Identify which cell holds the provided text, then report its [X, Y] central coordinate. 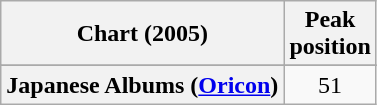
51 [330, 85]
Japanese Albums (Oricon) [142, 85]
Chart (2005) [142, 34]
Peakposition [330, 34]
